Locate the cell with the specified text and output its (x, y) center coordinate. 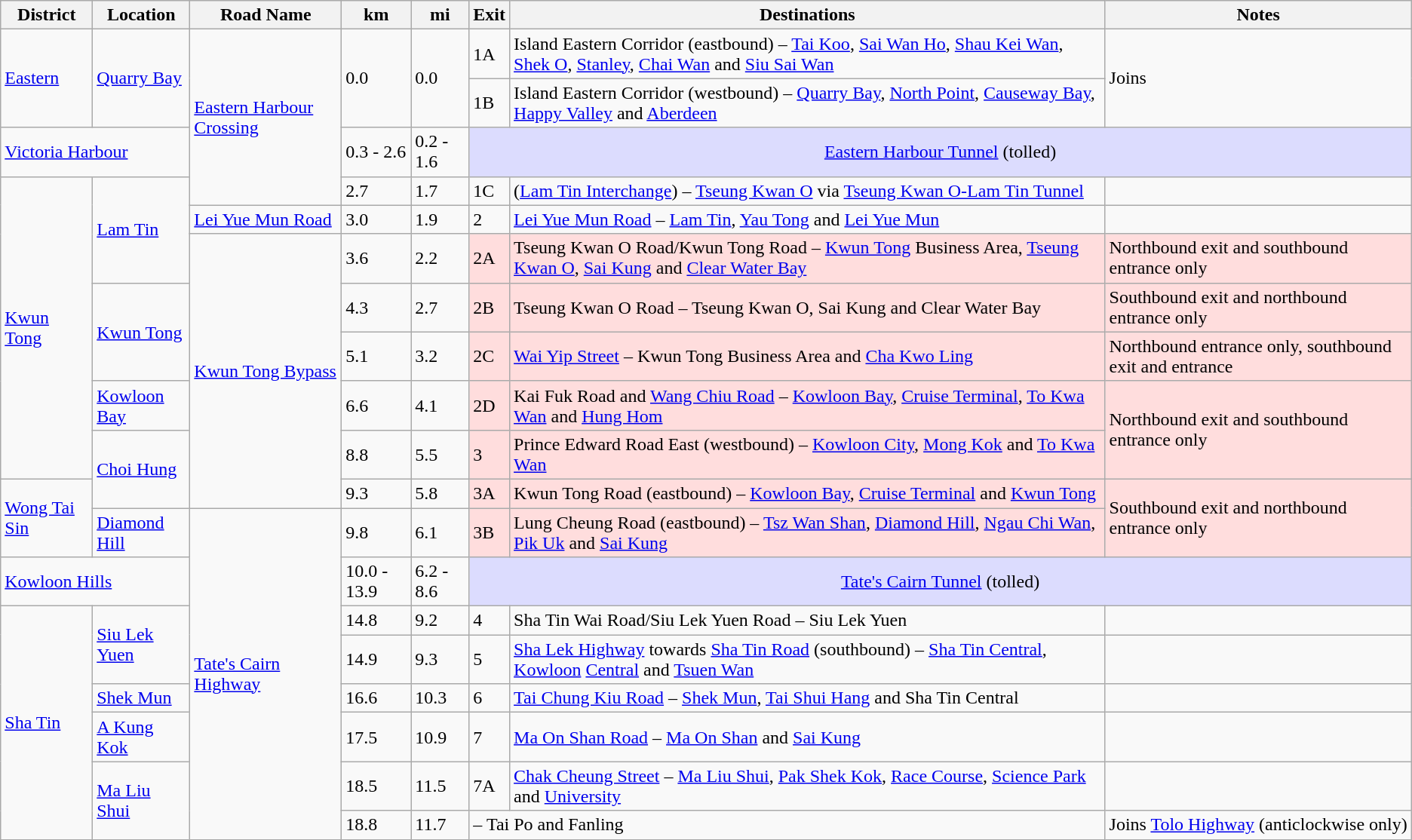
Tate's Cairn Highway (266, 674)
Kowloon Bay (142, 406)
14.9 (376, 659)
7A (490, 786)
Kwun Tong Bypass (266, 371)
3B (490, 532)
18.8 (376, 825)
Destinations (807, 15)
5 (490, 659)
Island Eastern Corridor (westbound) – Quarry Bay, North Point, Causeway Bay, Happy Valley and Aberdeen (807, 103)
2B (490, 308)
3 (490, 454)
14.8 (376, 621)
1A (490, 54)
Quarry Bay (142, 78)
1C (490, 191)
Location (142, 15)
Notes (1258, 15)
Lam Tin (142, 229)
3.6 (376, 258)
0.2 - 1.6 (440, 152)
2D (490, 406)
A Kung Kok (142, 737)
Victoria Harbour (95, 152)
Tate's Cairn Tunnel (tolled) (940, 582)
2A (490, 258)
5.5 (440, 454)
km (376, 15)
10.0 - 13.9 (376, 582)
9.2 (440, 621)
6.6 (376, 406)
6.1 (440, 532)
Lei Yue Mun Road – Lam Tin, Yau Tong and Lei Yue Mun (807, 219)
8.8 (376, 454)
6 (490, 698)
2.2 (440, 258)
(Lam Tin Interchange) – Tseung Kwan O via Tseung Kwan O-Lam Tin Tunnel (807, 191)
0.3 - 2.6 (376, 152)
Eastern (47, 78)
1.7 (440, 191)
3.2 (440, 356)
18.5 (376, 786)
10.3 (440, 698)
1B (490, 103)
Kwun Tong Road (eastbound) – Kowloon Bay, Cruise Terminal and Kwun Tong (807, 493)
7 (490, 737)
Sha Tin Wai Road/Siu Lek Yuen Road – Siu Lek Yuen (807, 621)
2C (490, 356)
Island Eastern Corridor (eastbound) – Tai Koo, Sai Wan Ho, Shau Kei Wan, Shek O, Stanley, Chai Wan and Siu Sai Wan (807, 54)
3.0 (376, 219)
16.6 (376, 698)
6.2 - 8.6 (440, 582)
Eastern Harbour Crossing (266, 118)
Choi Hung (142, 469)
Lei Yue Mun Road (266, 219)
Northbound entrance only, southbound exit and entrance (1258, 356)
Exit (490, 15)
5.8 (440, 493)
Wai Yip Street – Kwun Tong Business Area and Cha Kwo Ling (807, 356)
Sha Lek Highway towards Sha Tin Road (southbound) – Sha Tin Central, Kowloon Central and Tsuen Wan (807, 659)
5.1 (376, 356)
Kowloon Hills (95, 582)
4.3 (376, 308)
Kai Fuk Road and Wang Chiu Road – Kowloon Bay, Cruise Terminal, To Kwa Wan and Hung Hom (807, 406)
1.9 (440, 219)
Shek Mun (142, 698)
Tseung Kwan O Road – Tseung Kwan O, Sai Kung and Clear Water Bay (807, 308)
2 (490, 219)
– Tai Po and Fanling (787, 825)
Tseung Kwan O Road/Kwun Tong Road – Kwun Tong Business Area, Tseung Kwan O, Sai Kung and Clear Water Bay (807, 258)
Lung Cheung Road (eastbound) – Tsz Wan Shan, Diamond Hill, Ngau Chi Wan, Pik Uk and Sai Kung (807, 532)
4.1 (440, 406)
Diamond Hill (142, 532)
Prince Edward Road East (westbound) – Kowloon City, Mong Kok and To Kwa Wan (807, 454)
Sha Tin (47, 722)
District (47, 15)
Ma On Shan Road – Ma On Shan and Sai Kung (807, 737)
mi (440, 15)
Chak Cheung Street – Ma Liu Shui, Pak Shek Kok, Race Course, Science Park and University (807, 786)
Ma Liu Shui (142, 801)
17.5 (376, 737)
Eastern Harbour Tunnel (tolled) (940, 152)
11.5 (440, 786)
Joins (1258, 78)
3A (490, 493)
10.9 (440, 737)
9.8 (376, 532)
Tai Chung Kiu Road – Shek Mun, Tai Shui Hang and Sha Tin Central (807, 698)
Wong Tai Sin (47, 517)
Road Name (266, 15)
Joins Tolo Highway (anticlockwise only) (1258, 825)
11.7 (440, 825)
4 (490, 621)
Siu Lek Yuen (142, 645)
